Capture the cell that displays the provided text and extract its (x, y) central coordinate. 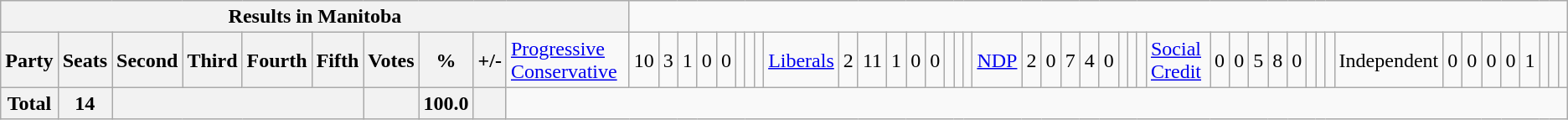
NDP (997, 60)
Total (29, 103)
Votes (391, 60)
Party (29, 60)
Second (147, 60)
14 (85, 103)
Fourth (276, 60)
11 (872, 60)
Independent (1389, 60)
8 (1278, 60)
100.0 (446, 103)
3 (668, 60)
+/- (489, 60)
% (446, 60)
Results in Manitoba (315, 17)
Social Credit (1178, 60)
Fifth (338, 60)
5 (1258, 60)
Seats (85, 60)
Progressive Conservative (568, 60)
10 (643, 60)
Third (213, 60)
4 (1089, 60)
7 (1070, 60)
Liberals (802, 60)
